Extract the (X, Y) coordinate from the center of the cell holding the provided text.  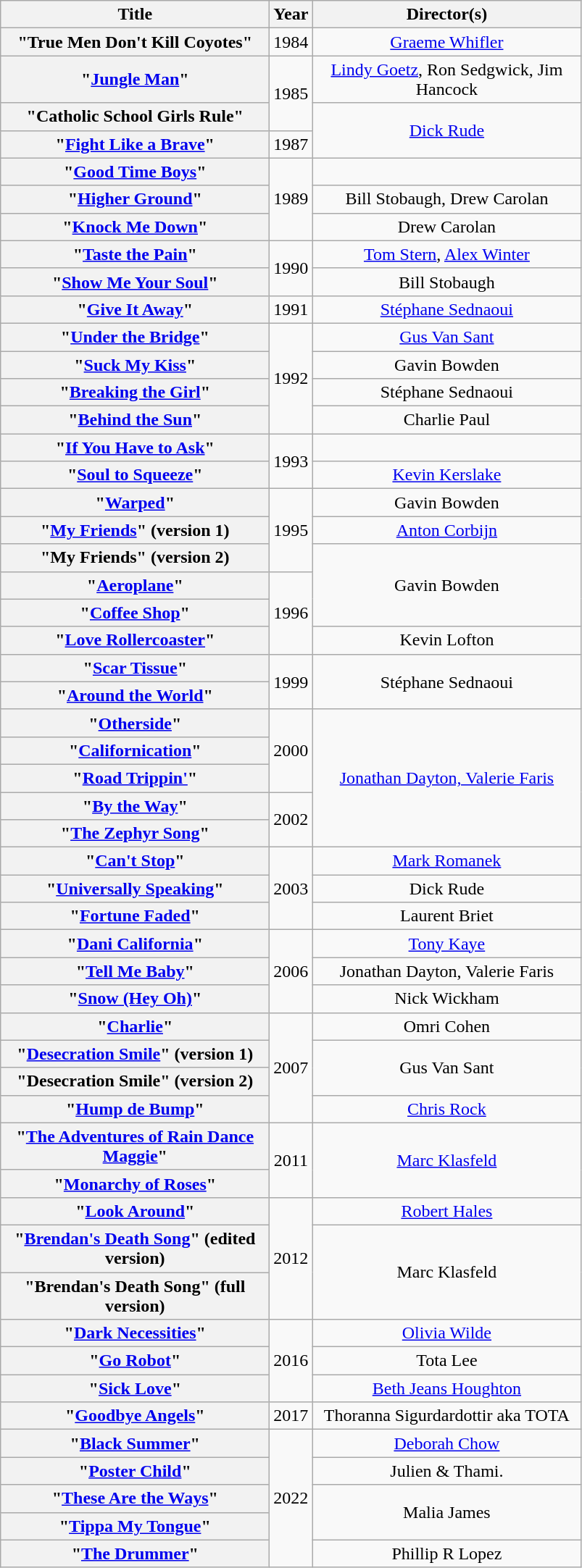
Chris Rock (446, 1109)
Graeme Whifler (446, 42)
1989 (291, 199)
Mark Romanek (446, 861)
"These Are the Ways" (135, 1498)
"Higher Ground" (135, 199)
"By the Way" (135, 806)
"Look Around" (135, 1211)
"Poster Child" (135, 1471)
Julien & Thami. (446, 1471)
Deborah Chow (446, 1443)
"Taste the Pain" (135, 254)
"Brendan's Death Song" (edited version) (135, 1249)
"Monarchy of Roses" (135, 1183)
"Breaking the Girl" (135, 393)
2006 (291, 971)
"Behind the Sun" (135, 420)
Beth Jeans Houghton (446, 1388)
"Love Rollercoaster" (135, 640)
"Black Summer" (135, 1443)
"Fight Like a Brave" (135, 144)
"True Men Don't Kill Coyotes" (135, 42)
"Tell Me Baby" (135, 971)
Nick Wickham (446, 999)
"Charlie" (135, 1026)
1990 (291, 268)
1999 (291, 682)
2000 (291, 750)
"Tippa My Tongue" (135, 1526)
Bill Stobaugh, Drew Carolan (446, 199)
Kevin Lofton (446, 640)
1996 (291, 613)
"Snow (Hey Oh)" (135, 999)
"Catholic School Girls Rule" (135, 117)
"Under the Bridge" (135, 337)
"Hump de Bump" (135, 1109)
Title (135, 14)
"Goodbye Angels" (135, 1416)
Omri Cohen (446, 1026)
2003 (291, 889)
Tom Stern, Alex Winter (446, 254)
"My Friends" (version 2) (135, 558)
"Good Time Boys" (135, 172)
"My Friends" (version 1) (135, 530)
Charlie Paul (446, 420)
"Go Robot" (135, 1361)
"Brendan's Death Song" (full version) (135, 1295)
"The Zephyr Song" (135, 834)
1995 (291, 530)
Anton Corbijn (446, 530)
Kevin Kerslake (446, 475)
2022 (291, 1498)
"Aeroplane" (135, 585)
Tota Lee (446, 1361)
"Warped" (135, 503)
Lindy Goetz, Ron Sedgwick, Jim Hancock (446, 80)
"If You Have to Ask" (135, 448)
Director(s) (446, 14)
"Sick Love" (135, 1388)
Drew Carolan (446, 227)
"Dani California" (135, 944)
Year (291, 14)
2002 (291, 820)
Malia James (446, 1512)
2012 (291, 1258)
1985 (291, 93)
Tony Kaye (446, 944)
2011 (291, 1160)
Thoranna Sigurdardottir aka TOTA (446, 1416)
2016 (291, 1361)
"Californication" (135, 750)
"The Adventures of Rain Dance Maggie" (135, 1146)
"Otherside" (135, 723)
"Dark Necessities" (135, 1333)
"Scar Tissue" (135, 668)
"Coffee Shop" (135, 613)
"Desecration Smile" (version 1) (135, 1054)
"Knock Me Down" (135, 227)
Phillip R Lopez (446, 1554)
1991 (291, 309)
"The Drummer" (135, 1554)
1992 (291, 378)
"Show Me Your Soul" (135, 282)
"Road Trippin'" (135, 778)
Robert Hales (446, 1211)
Olivia Wilde (446, 1333)
"Jungle Man" (135, 80)
1987 (291, 144)
"Fortune Faded" (135, 916)
1993 (291, 461)
2007 (291, 1068)
2017 (291, 1416)
Bill Stobaugh (446, 282)
"Universally Speaking" (135, 889)
"Around the World" (135, 695)
"Suck My Kiss" (135, 364)
"Desecration Smile" (version 2) (135, 1081)
1984 (291, 42)
"Can't Stop" (135, 861)
"Soul to Squeeze" (135, 475)
"Give It Away" (135, 309)
Laurent Briet (446, 916)
